Search for the cell housing the specified text and yield its [x, y] center coordinate. 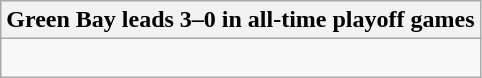
Green Bay leads 3–0 in all-time playoff games [240, 20]
